Capture the cell that displays the provided text and extract its [x, y] central coordinate. 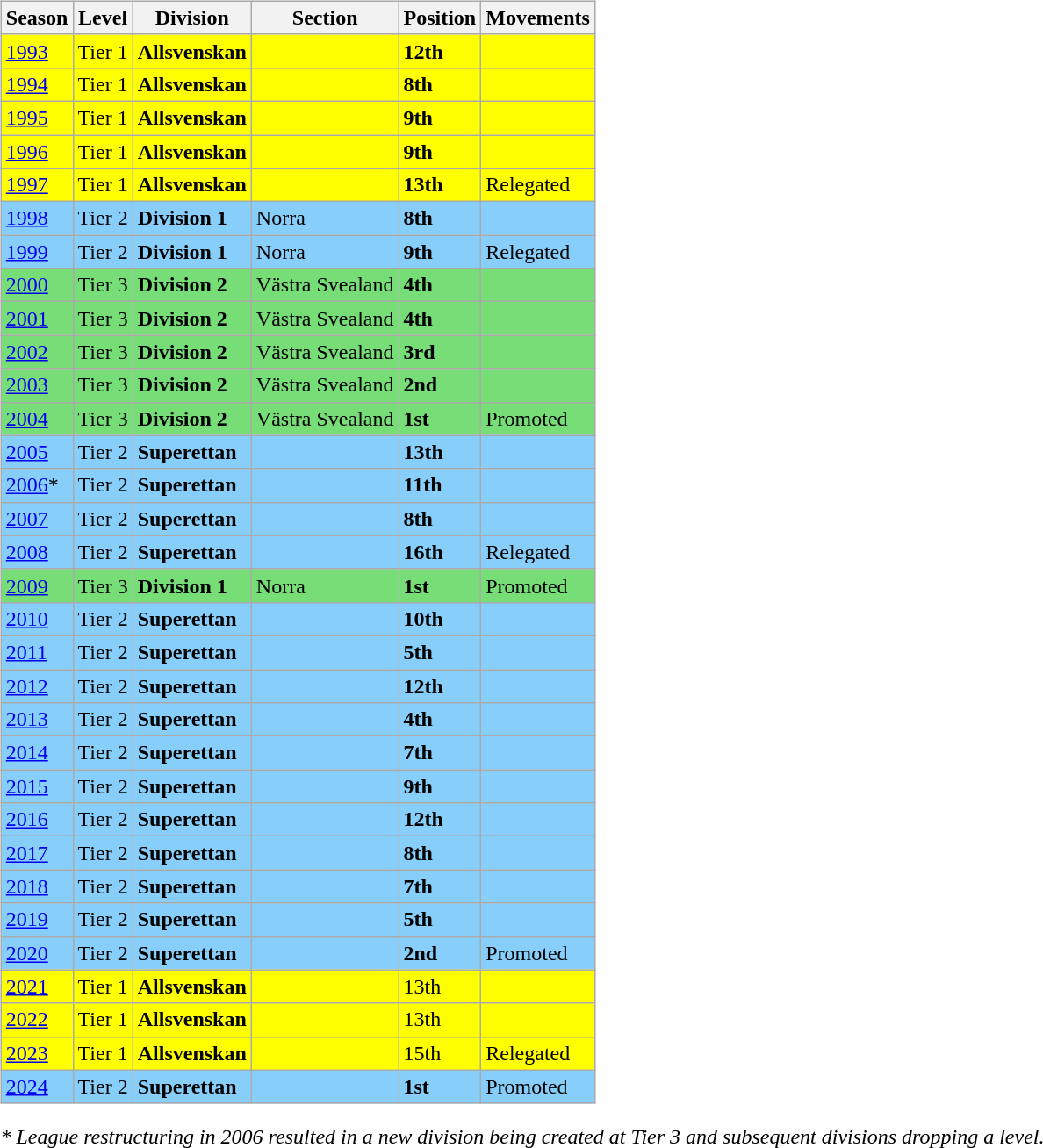
2003 [37, 385]
2006* [37, 485]
2010 [37, 619]
1996 [37, 152]
1995 [37, 118]
Movements [538, 18]
2017 [37, 853]
2019 [37, 920]
2020 [37, 953]
Season [37, 18]
2011 [37, 652]
Division [191, 18]
2016 [37, 820]
2002 [37, 352]
Position [440, 18]
Level [103, 18]
2000 [37, 285]
2021 [37, 987]
2015 [37, 786]
1999 [37, 252]
15th [440, 1053]
2005 [37, 452]
2023 [37, 1053]
2013 [37, 720]
1997 [37, 185]
Section [325, 18]
2014 [37, 753]
11th [440, 485]
2018 [37, 886]
2009 [37, 585]
1998 [37, 219]
1993 [37, 51]
2007 [37, 519]
2008 [37, 552]
2001 [37, 319]
2012 [37, 685]
10th [440, 619]
3rd [440, 352]
16th [440, 552]
2024 [37, 1087]
2004 [37, 419]
2022 [37, 1020]
1994 [37, 84]
